Find where the given text appears and provide that cell's center as (X, Y) coordinate. 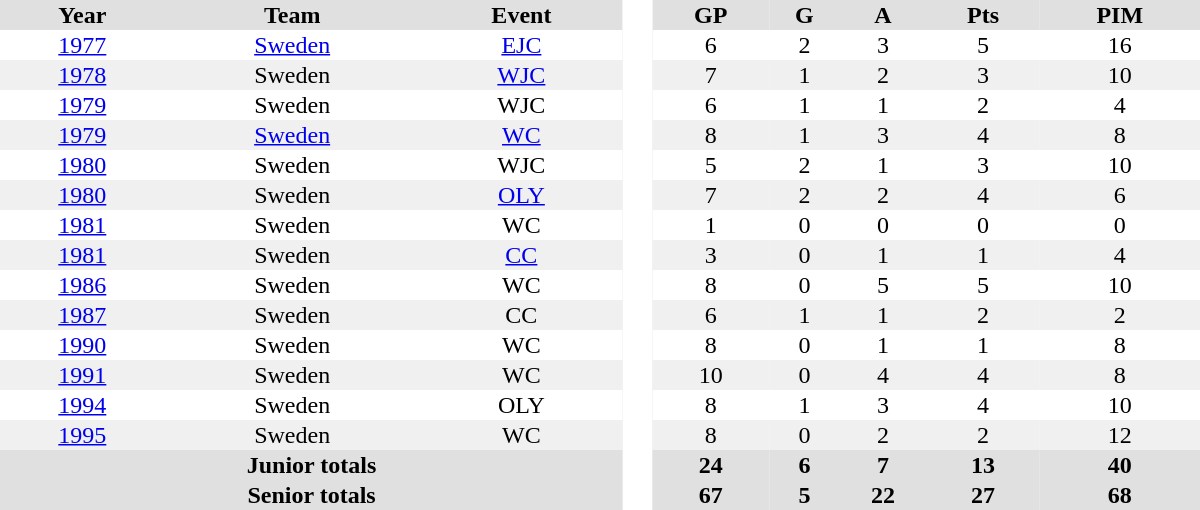
Team (292, 15)
EJC (522, 45)
A (882, 15)
GP (710, 15)
Junior totals (312, 465)
1995 (82, 435)
40 (1120, 465)
1991 (82, 375)
1978 (82, 75)
24 (710, 465)
13 (984, 465)
22 (882, 495)
G (804, 15)
PIM (1120, 15)
1994 (82, 405)
Year (82, 15)
68 (1120, 495)
1977 (82, 45)
12 (1120, 435)
1987 (82, 315)
Pts (984, 15)
16 (1120, 45)
67 (710, 495)
1990 (82, 345)
27 (984, 495)
1986 (82, 285)
Senior totals (312, 495)
Event (522, 15)
